Extract the (x, y) coordinate from the center of the cell holding the provided text.  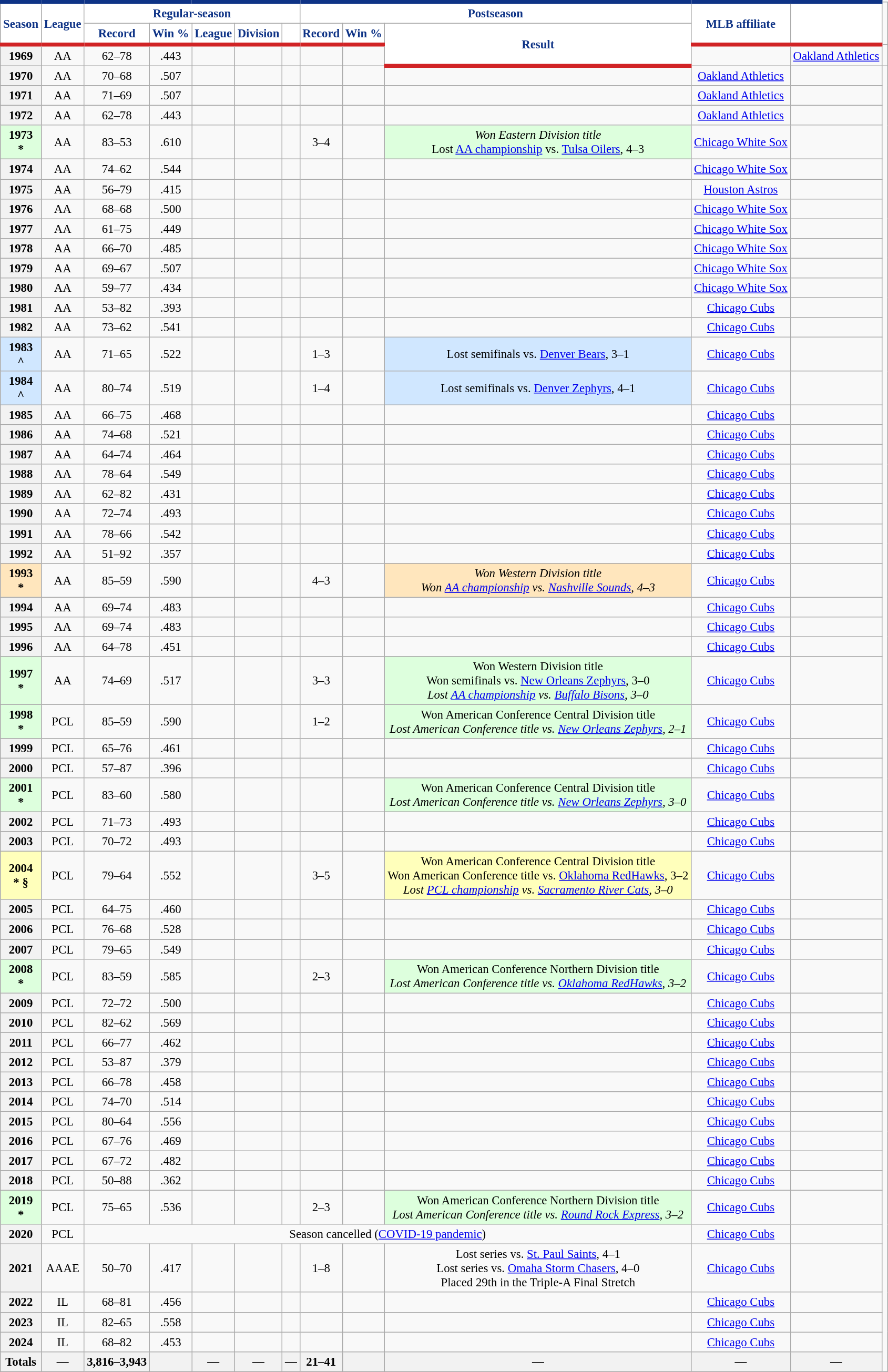
1998* (21, 721)
.558 (170, 1322)
64–74 (117, 455)
68–82 (117, 1342)
82–62 (117, 1022)
1989 (21, 494)
1995 (21, 627)
Won Western Division titleWon AA championship vs. Nashville Sounds, 4–3 (538, 580)
2006 (21, 929)
62–82 (117, 494)
2003 (21, 842)
71–65 (117, 354)
78–66 (117, 534)
.610 (170, 142)
66–77 (117, 1042)
2009 (21, 1003)
.415 (170, 189)
.456 (170, 1303)
59–77 (117, 288)
78–64 (117, 474)
.485 (170, 248)
1973* (21, 142)
1985 (21, 415)
.451 (170, 647)
1994 (21, 607)
.379 (170, 1062)
1983^ (21, 354)
82–65 (117, 1322)
Won Eastern Division titleLost AA championship vs. Tulsa Oilers, 4–3 (538, 142)
74–69 (117, 681)
.482 (170, 1161)
68–81 (117, 1303)
.449 (170, 229)
Lost semifinals vs. Denver Zephyrs, 4–1 (538, 388)
3–4 (321, 142)
2001* (21, 795)
2004* § (21, 876)
Season cancelled (COVID-19 pandemic) (388, 1234)
61–75 (117, 229)
66–78 (117, 1082)
1970 (21, 76)
1987 (21, 455)
1969 (21, 56)
2011 (21, 1042)
1975 (21, 189)
67–76 (117, 1141)
.544 (170, 169)
72–74 (117, 514)
1977 (21, 229)
2014 (21, 1102)
1982 (21, 327)
.514 (170, 1102)
.469 (170, 1141)
.460 (170, 910)
.521 (170, 435)
83–60 (117, 795)
57–87 (117, 769)
1–4 (321, 388)
1992 (21, 554)
2023 (21, 1322)
2005 (21, 910)
71–69 (117, 96)
.464 (170, 455)
2013 (21, 1082)
2008* (21, 976)
3,816–3,943 (117, 1361)
74–62 (117, 169)
1971 (21, 96)
80–64 (117, 1121)
1986 (21, 435)
68–68 (117, 209)
83–53 (117, 142)
3–3 (321, 681)
1–8 (321, 1268)
2010 (21, 1022)
56–79 (117, 189)
72–72 (117, 1003)
1980 (21, 288)
79–65 (117, 949)
MLB affiliate (741, 23)
4–3 (321, 580)
67–72 (117, 1161)
.461 (170, 749)
53–87 (117, 1062)
.453 (170, 1342)
2022 (21, 1303)
.417 (170, 1268)
2019* (21, 1208)
.468 (170, 415)
73–62 (117, 327)
1–2 (321, 721)
.396 (170, 769)
.393 (170, 308)
50–70 (117, 1268)
1997* (21, 681)
.519 (170, 388)
Result (538, 45)
71–73 (117, 822)
66–70 (117, 248)
2017 (21, 1161)
2018 (21, 1181)
1988 (21, 474)
.431 (170, 494)
1996 (21, 647)
Lost semifinals vs. Denver Bears, 3–1 (538, 354)
75–65 (117, 1208)
Lost series vs. St. Paul Saints, 4–1Lost series vs. Omaha Storm Chasers, 4–0Placed 29th in the Triple-A Final Stretch (538, 1268)
1990 (21, 514)
3–5 (321, 876)
.462 (170, 1042)
69–67 (117, 268)
1974 (21, 169)
Won Western Division titleWon semifinals vs. New Orleans Zephyrs, 3–0Lost AA championship vs. Buffalo Bisons, 3–0 (538, 681)
.434 (170, 288)
.580 (170, 795)
83–59 (117, 976)
Postseason (495, 13)
70–72 (117, 842)
.542 (170, 534)
.357 (170, 554)
.362 (170, 1181)
51–92 (117, 554)
2020 (21, 1234)
.517 (170, 681)
.536 (170, 1208)
50–88 (117, 1181)
2012 (21, 1062)
Season (21, 23)
.585 (170, 976)
.556 (170, 1121)
2024 (21, 1342)
1–3 (321, 354)
1976 (21, 209)
1979 (21, 268)
70–68 (117, 76)
76–68 (117, 929)
Won American Conference Central Division titleLost American Conference title vs. New Orleans Zephyrs, 3–0 (538, 795)
.458 (170, 1082)
1972 (21, 116)
.541 (170, 327)
74–70 (117, 1102)
21–41 (321, 1361)
Regular-season (192, 13)
2021 (21, 1268)
79–64 (117, 876)
53–82 (117, 308)
.528 (170, 929)
1999 (21, 749)
2002 (21, 822)
Totals (21, 1361)
1991 (21, 534)
1984^ (21, 388)
2000 (21, 769)
.569 (170, 1022)
Division (258, 35)
2007 (21, 949)
.522 (170, 354)
2015 (21, 1121)
Houston Astros (741, 189)
Won American Conference Central Division titleLost American Conference title vs. New Orleans Zephyrs, 2–1 (538, 721)
Won American Conference Northern Division titleLost American Conference title vs. Round Rock Express, 3–2 (538, 1208)
1993* (21, 580)
2016 (21, 1141)
1981 (21, 308)
Won American Conference Northern Division titleLost American Conference title vs. Oklahoma RedHawks, 3–2 (538, 976)
74–68 (117, 435)
1978 (21, 248)
.552 (170, 876)
64–75 (117, 910)
66–75 (117, 415)
64–78 (117, 647)
65–76 (117, 749)
80–74 (117, 388)
AAAE (62, 1268)
